Identify which cell holds the provided text, then report its (X, Y) central coordinate. 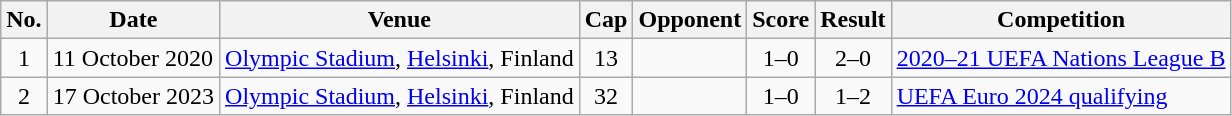
32 (606, 96)
13 (606, 58)
No. (24, 20)
Opponent (690, 20)
2 (24, 96)
2–0 (853, 58)
UEFA Euro 2024 qualifying (1061, 96)
Result (853, 20)
11 October 2020 (133, 58)
1 (24, 58)
17 October 2023 (133, 96)
Venue (400, 20)
Cap (606, 20)
Score (781, 20)
1–2 (853, 96)
2020–21 UEFA Nations League B (1061, 58)
Date (133, 20)
Competition (1061, 20)
